Scan for the cell matching the given text and deliver its [X, Y] coordinate at center. 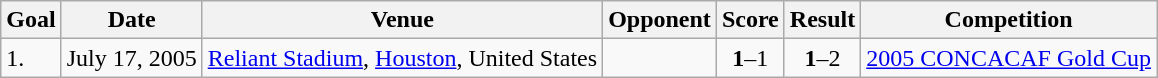
Goal [31, 20]
Date [132, 20]
1. [31, 58]
Result [822, 20]
Venue [402, 20]
Score [750, 20]
Competition [1009, 20]
1–2 [822, 58]
2005 CONCACAF Gold Cup [1009, 58]
Opponent [660, 20]
July 17, 2005 [132, 58]
1–1 [750, 58]
Reliant Stadium, Houston, United States [402, 58]
